Detect which cell encompasses the target text, then output its [X, Y] center coordinate. 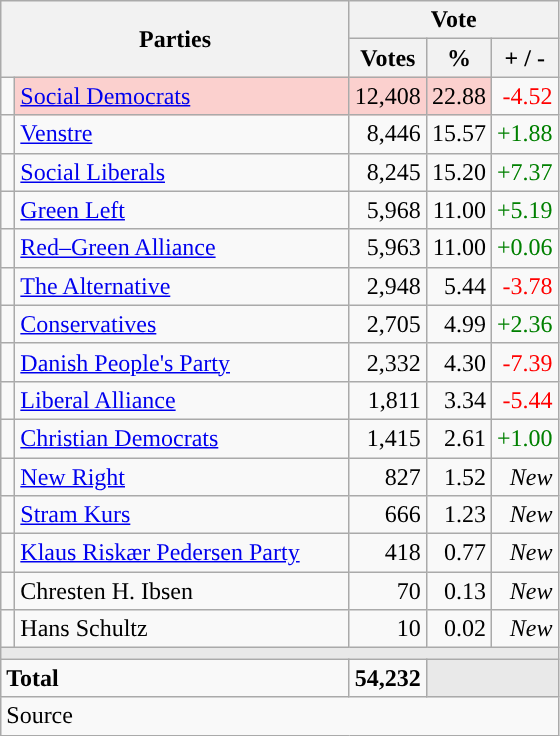
Danish People's Party [182, 362]
2.61 [458, 438]
The Alternative [182, 286]
3.34 [458, 400]
Social Democrats [182, 96]
Red–Green Alliance [182, 248]
12,408 [388, 96]
Christian Democrats [182, 438]
4.99 [458, 324]
New Right [182, 477]
15.57 [458, 134]
4.30 [458, 362]
Conservatives [182, 324]
+ / - [524, 58]
1.52 [458, 477]
0.02 [458, 629]
1.23 [458, 515]
Social Liberals [182, 172]
5,968 [388, 210]
Hans Schultz [182, 629]
Total [176, 678]
5,963 [388, 248]
+0.06 [524, 248]
70 [388, 591]
5.44 [458, 286]
0.77 [458, 553]
Parties [176, 39]
+5.19 [524, 210]
15.20 [458, 172]
Green Left [182, 210]
2,705 [388, 324]
10 [388, 629]
8,446 [388, 134]
% [458, 58]
Klaus Riskær Pedersen Party [182, 553]
2,948 [388, 286]
22.88 [458, 96]
1,415 [388, 438]
1,811 [388, 400]
0.13 [458, 591]
Chresten H. Ibsen [182, 591]
2,332 [388, 362]
+7.37 [524, 172]
8,245 [388, 172]
Vote [454, 20]
Votes [388, 58]
Source [280, 716]
+1.00 [524, 438]
Liberal Alliance [182, 400]
827 [388, 477]
-3.78 [524, 286]
-7.39 [524, 362]
-4.52 [524, 96]
+2.36 [524, 324]
Stram Kurs [182, 515]
Venstre [182, 134]
-5.44 [524, 400]
+1.88 [524, 134]
666 [388, 515]
418 [388, 553]
54,232 [388, 678]
